Detect which cell encompasses the target text, then output its (x, y) center coordinate. 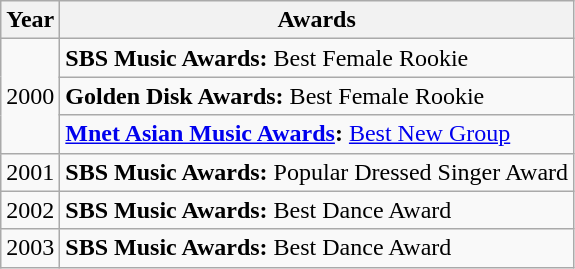
Golden Disk Awards: Best Female Rookie (317, 96)
2003 (30, 248)
2001 (30, 172)
2000 (30, 96)
Awards (317, 20)
SBS Music Awards: Popular Dressed Singer Award (317, 172)
Mnet Asian Music Awards: Best New Group (317, 134)
2002 (30, 210)
Year (30, 20)
SBS Music Awards: Best Female Rookie (317, 58)
